Output the (x, y) coordinate of the center of the cell containing the given text.  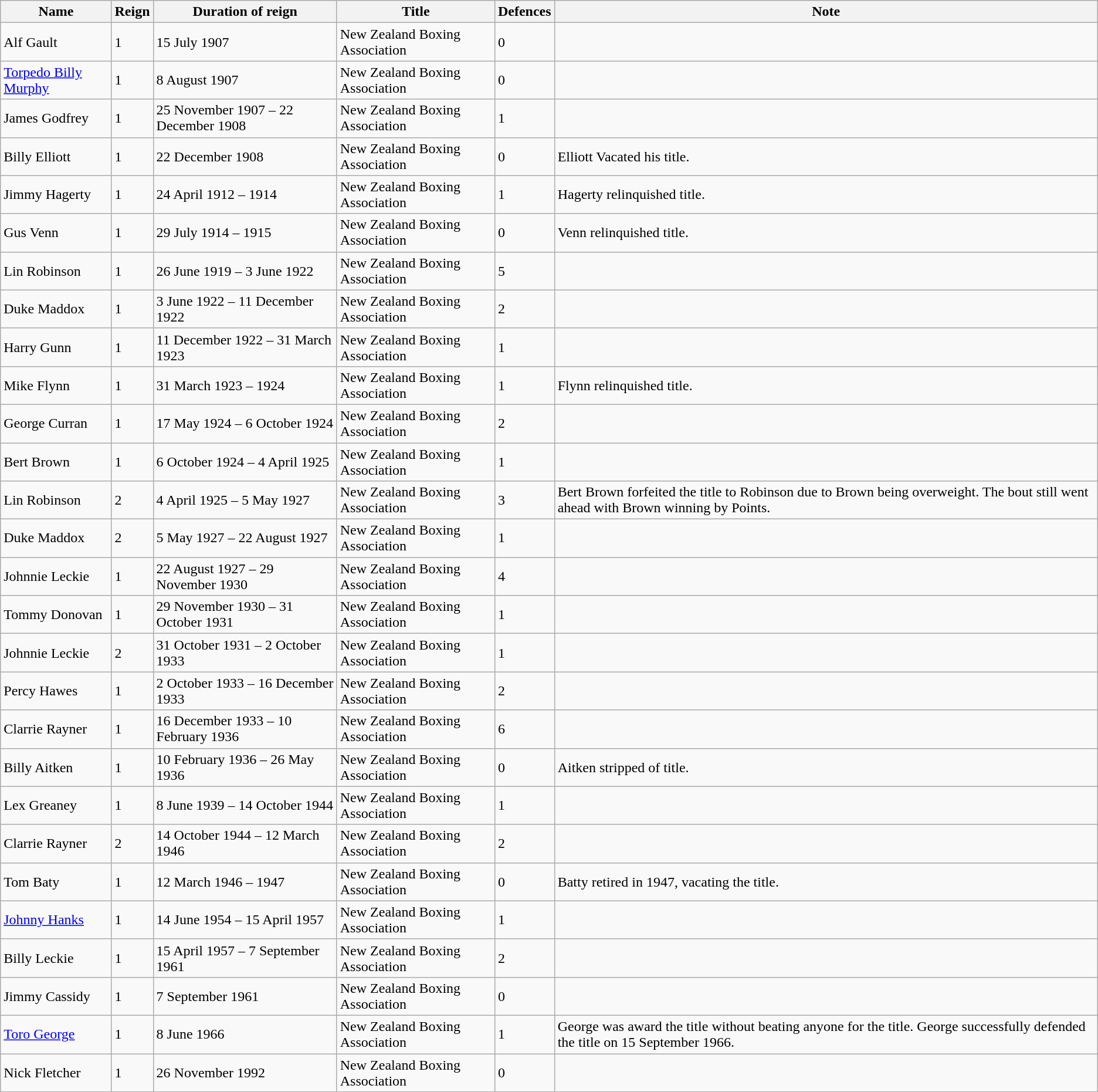
Aitken stripped of title. (826, 768)
James Godfrey (56, 119)
Bert Brown (56, 461)
17 May 1924 – 6 October 1924 (245, 424)
Venn relinquished title. (826, 232)
8 June 1939 – 14 October 1944 (245, 805)
10 February 1936 – 26 May 1936 (245, 768)
26 November 1992 (245, 1073)
4 (524, 576)
5 (524, 271)
3 (524, 500)
Defences (524, 12)
Name (56, 12)
4 April 1925 – 5 May 1927 (245, 500)
6 October 1924 – 4 April 1925 (245, 461)
Billy Leckie (56, 958)
Batty retired in 1947, vacating the title. (826, 881)
Tommy Donovan (56, 615)
26 June 1919 – 3 June 1922 (245, 271)
14 June 1954 – 15 April 1957 (245, 920)
Lex Greaney (56, 805)
8 August 1907 (245, 80)
Billy Aitken (56, 768)
2 October 1933 – 16 December 1933 (245, 691)
Tom Baty (56, 881)
6 (524, 729)
Hagerty relinquished title. (826, 195)
Duration of reign (245, 12)
Billy Elliott (56, 156)
George Curran (56, 424)
Mike Flynn (56, 385)
Torpedo Billy Murphy (56, 80)
3 June 1922 – 11 December 1922 (245, 309)
29 November 1930 – 31 October 1931 (245, 615)
22 December 1908 (245, 156)
14 October 1944 – 12 March 1946 (245, 844)
22 August 1927 – 29 November 1930 (245, 576)
Jimmy Hagerty (56, 195)
Flynn relinquished title. (826, 385)
5 May 1927 – 22 August 1927 (245, 539)
Note (826, 12)
Title (415, 12)
George was award the title without beating anyone for the title. George successfully defended the title on 15 September 1966. (826, 1034)
Toro George (56, 1034)
Bert Brown forfeited the title to Robinson due to Brown being overweight. The bout still went ahead with Brown winning by Points. (826, 500)
Gus Venn (56, 232)
11 December 1922 – 31 March 1923 (245, 347)
Johnny Hanks (56, 920)
Percy Hawes (56, 691)
Reign (133, 12)
7 September 1961 (245, 996)
25 November 1907 – 22 December 1908 (245, 119)
31 October 1931 – 2 October 1933 (245, 653)
12 March 1946 – 1947 (245, 881)
Harry Gunn (56, 347)
Nick Fletcher (56, 1073)
31 March 1923 – 1924 (245, 385)
8 June 1966 (245, 1034)
24 April 1912 – 1914 (245, 195)
15 April 1957 – 7 September 1961 (245, 958)
29 July 1914 – 1915 (245, 232)
Elliott Vacated his title. (826, 156)
Jimmy Cassidy (56, 996)
Alf Gault (56, 42)
16 December 1933 – 10 February 1936 (245, 729)
15 July 1907 (245, 42)
